From the cell containing the given text, extract its center point as (x, y) coordinate. 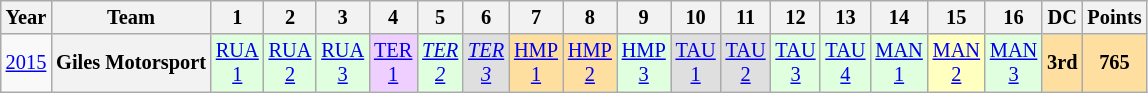
HMP1 (536, 63)
5 (440, 17)
3 (342, 17)
Year (26, 17)
MAN3 (1014, 63)
TAU3 (796, 63)
11 (746, 17)
1 (238, 17)
RUA2 (290, 63)
HMP3 (644, 63)
TER3 (486, 63)
TAU4 (845, 63)
RUA1 (238, 63)
16 (1014, 17)
TAU2 (746, 63)
Giles Motorsport (131, 63)
15 (956, 17)
8 (590, 17)
TER1 (393, 63)
12 (796, 17)
MAN2 (956, 63)
RUA3 (342, 63)
9 (644, 17)
TER2 (440, 63)
3rd (1062, 63)
765 (1114, 63)
TAU1 (696, 63)
MAN1 (898, 63)
Team (131, 17)
Points (1114, 17)
6 (486, 17)
14 (898, 17)
2 (290, 17)
7 (536, 17)
HMP2 (590, 63)
2015 (26, 63)
10 (696, 17)
4 (393, 17)
13 (845, 17)
DC (1062, 17)
